Locate the cell with the specified text and output its [x, y] center coordinate. 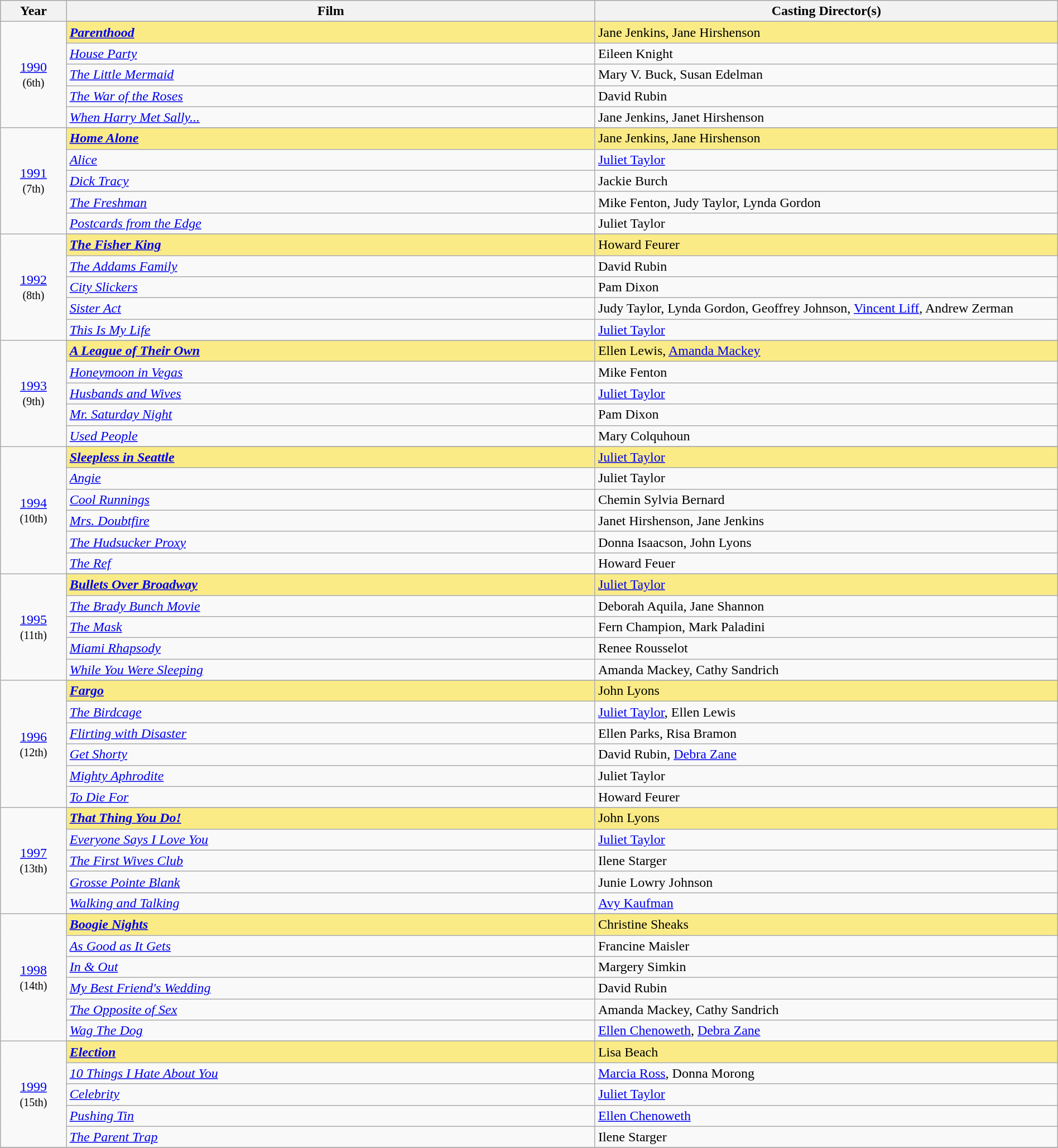
Cool Runnings [330, 499]
1999(15th) [33, 1094]
Parenthood [330, 32]
Ellen Chenoweth, Debra Zane [826, 1031]
Wag The Dog [330, 1031]
Celebrity [330, 1094]
1998(14th) [33, 977]
1994(10th) [33, 510]
Dick Tracy [330, 181]
The Opposite of Sex [330, 1010]
That Thing You Do! [330, 818]
Mary Colquhoun [826, 436]
Howard Feuer [826, 563]
Honeymoon in Vegas [330, 372]
Lisa Beach [826, 1052]
Donna Isaacson, John Lyons [826, 542]
The Fisher King [330, 244]
Used People [330, 436]
Jackie Burch [826, 181]
David Rubin, Debra Zane [826, 755]
Juliet Taylor, Ellen Lewis [826, 712]
Everyone Says I Love You [330, 839]
1990(6th) [33, 75]
Margery Simkin [826, 967]
1993(9th) [33, 393]
This Is My Life [330, 330]
Grosse Pointe Blank [330, 882]
1991(7th) [33, 181]
Boogie Nights [330, 924]
Film [330, 11]
As Good as It Gets [330, 946]
City Slickers [330, 287]
Ellen Parks, Risa Bramon [826, 733]
Postcards from the Edge [330, 223]
Home Alone [330, 138]
Election [330, 1052]
Mighty Aphrodite [330, 776]
A League of Their Own [330, 351]
Francine Maisler [826, 946]
Chemin Sylvia Bernard [826, 499]
Husbands and Wives [330, 393]
Bullets Over Broadway [330, 584]
Walking and Talking [330, 903]
10 Things I Hate About You [330, 1073]
Deborah Aquila, Jane Shannon [826, 606]
To Die For [330, 797]
Mike Fenton [826, 372]
1995(11th) [33, 627]
Ellen Chenoweth [826, 1116]
While You Were Sleeping [330, 670]
The War of the Roses [330, 96]
Mrs. Doubtfire [330, 521]
Angie [330, 478]
The Brady Bunch Movie [330, 606]
The Hudsucker Proxy [330, 542]
When Harry Met Sally... [330, 117]
1992(8th) [33, 287]
In & Out [330, 967]
The Birdcage [330, 712]
Christine Sheaks [826, 924]
Eileen Knight [826, 54]
My Best Friend's Wedding [330, 988]
Avy Kaufman [826, 903]
Pushing Tin [330, 1116]
The Little Mermaid [330, 75]
The Addams Family [330, 266]
The Ref [330, 563]
Jane Jenkins, Janet Hirshenson [826, 117]
Miami Rhapsody [330, 649]
The Mask [330, 627]
Junie Lowry Johnson [826, 882]
Mike Fenton, Judy Taylor, Lynda Gordon [826, 202]
Judy Taylor, Lynda Gordon, Geoffrey Johnson, Vincent Liff, Andrew Zerman [826, 309]
Janet Hirshenson, Jane Jenkins [826, 521]
Ellen Lewis, Amanda Mackey [826, 351]
Mary V. Buck, Susan Edelman [826, 75]
Get Shorty [330, 755]
The Freshman [330, 202]
Fargo [330, 691]
Marcia Ross, Donna Morong [826, 1073]
1996(12th) [33, 744]
Renee Rousselot [826, 649]
Year [33, 11]
The First Wives Club [330, 861]
Sister Act [330, 309]
The Parent Trap [330, 1137]
Casting Director(s) [826, 11]
Flirting with Disaster [330, 733]
Fern Champion, Mark Paladini [826, 627]
Alice [330, 160]
Mr. Saturday Night [330, 415]
Sleepless in Seattle [330, 457]
House Party [330, 54]
1997(13th) [33, 861]
